Detect which cell encompasses the target text, then output its (X, Y) center coordinate. 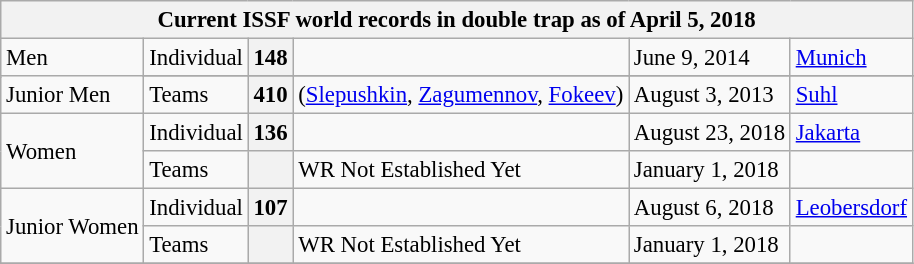
Suhl (851, 95)
Current ISSF world records in double trap as of April 5, 2018 (457, 20)
Junior Men (72, 95)
(Slepushkin, Zagumennov, Fokeev) (461, 95)
June 9, 2014 (710, 58)
Men (72, 58)
Munich (851, 58)
August 3, 2013 (710, 95)
Junior Women (72, 226)
Jakarta (851, 133)
August 23, 2018 (710, 133)
107 (270, 208)
August 6, 2018 (710, 208)
Women (72, 152)
Leobersdorf (851, 208)
410 (270, 95)
148 (270, 58)
136 (270, 133)
